For the text-containing cell, return its midpoint in [x, y] coordinate format. 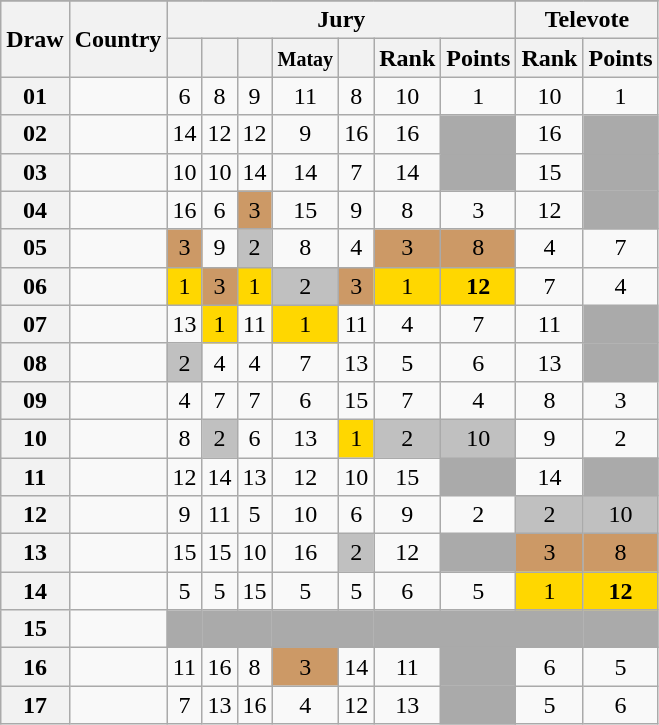
Jury [342, 20]
Draw [35, 39]
05 [35, 248]
02 [35, 134]
09 [35, 400]
Country [118, 39]
Matay [306, 58]
08 [35, 362]
07 [35, 324]
17 [35, 705]
01 [35, 96]
06 [35, 286]
04 [35, 210]
Televote [587, 20]
03 [35, 172]
